Locate the cell with the specified text and output its (X, Y) center coordinate. 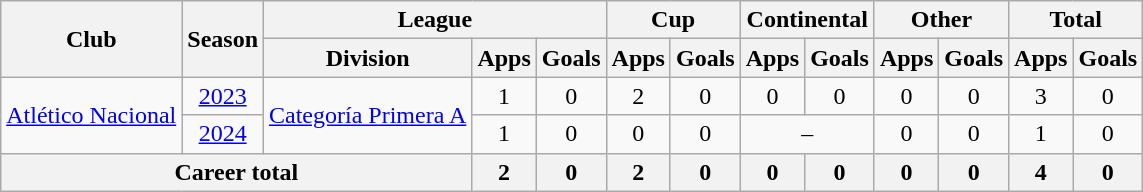
Division (368, 58)
Continental (807, 20)
Cup (673, 20)
2024 (223, 134)
Total (1076, 20)
Categoría Primera A (368, 115)
3 (1041, 96)
Atlético Nacional (92, 115)
4 (1041, 172)
– (807, 134)
Other (941, 20)
League (436, 20)
Season (223, 39)
Club (92, 39)
2023 (223, 96)
Career total (236, 172)
